Return the (x, y) coordinate for the center point of the cell that contains the specified text.  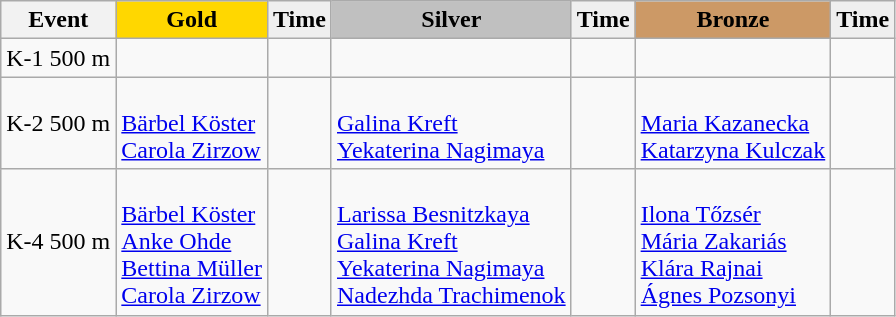
Bärbel KösterCarola Zirzow (192, 123)
Bärbel KösterAnke OhdeBettina MüllerCarola Zirzow (192, 242)
K-1 500 m (58, 58)
Larissa BesnitzkayaGalina KreftYekaterina NagimayaNadezhda Trachimenok (451, 242)
Ilona TőzsérMária ZakariásKlára RajnaiÁgnes Pozsonyi (733, 242)
Gold (192, 20)
Galina KreftYekaterina Nagimaya (451, 123)
Event (58, 20)
Bronze (733, 20)
Maria KazaneckaKatarzyna Kulczak (733, 123)
Silver (451, 20)
K-2 500 m (58, 123)
K-4 500 m (58, 242)
